Locate the cell with the specified text and output its [X, Y] center coordinate. 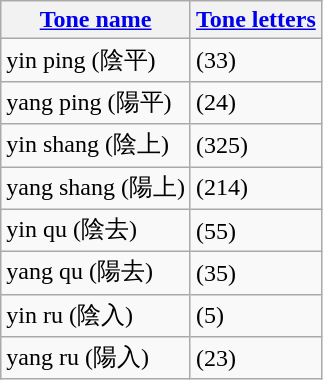
yin shang (陰上) [96, 146]
(5) [256, 316]
yang qu (陽去) [96, 274]
yin qu (陰去) [96, 230]
(214) [256, 188]
Tone name [96, 20]
(325) [256, 146]
yang ping (陽平) [96, 102]
Tone letters [256, 20]
(33) [256, 60]
(23) [256, 358]
(55) [256, 230]
yin ping (陰平) [96, 60]
yang shang (陽上) [96, 188]
(35) [256, 274]
yin ru (陰入) [96, 316]
yang ru (陽入) [96, 358]
(24) [256, 102]
